Scan for the cell matching the given text and deliver its (X, Y) coordinate at center. 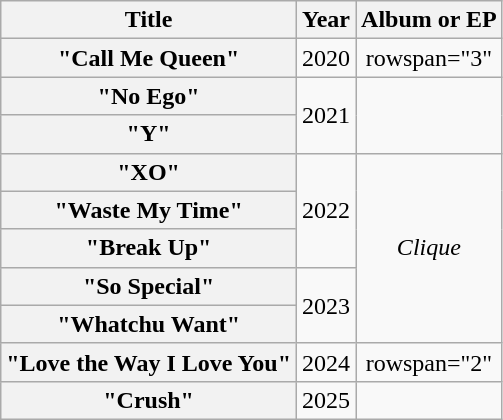
"Waste My Time" (149, 210)
"Call Me Queen" (149, 58)
rowspan="2" (430, 362)
2024 (326, 362)
2022 (326, 210)
Title (149, 20)
Year (326, 20)
"So Special" (149, 286)
"Love the Way I Love You" (149, 362)
2023 (326, 305)
2021 (326, 115)
2025 (326, 400)
Album or EP (430, 20)
"Crush" (149, 400)
"Whatchu Want" (149, 324)
"Break Up" (149, 248)
"XO" (149, 172)
rowspan="3" (430, 58)
"No Ego" (149, 96)
Clique (430, 248)
"Y" (149, 134)
2020 (326, 58)
